Determine the [X, Y] coordinate at the center of the cell enclosing the given text.  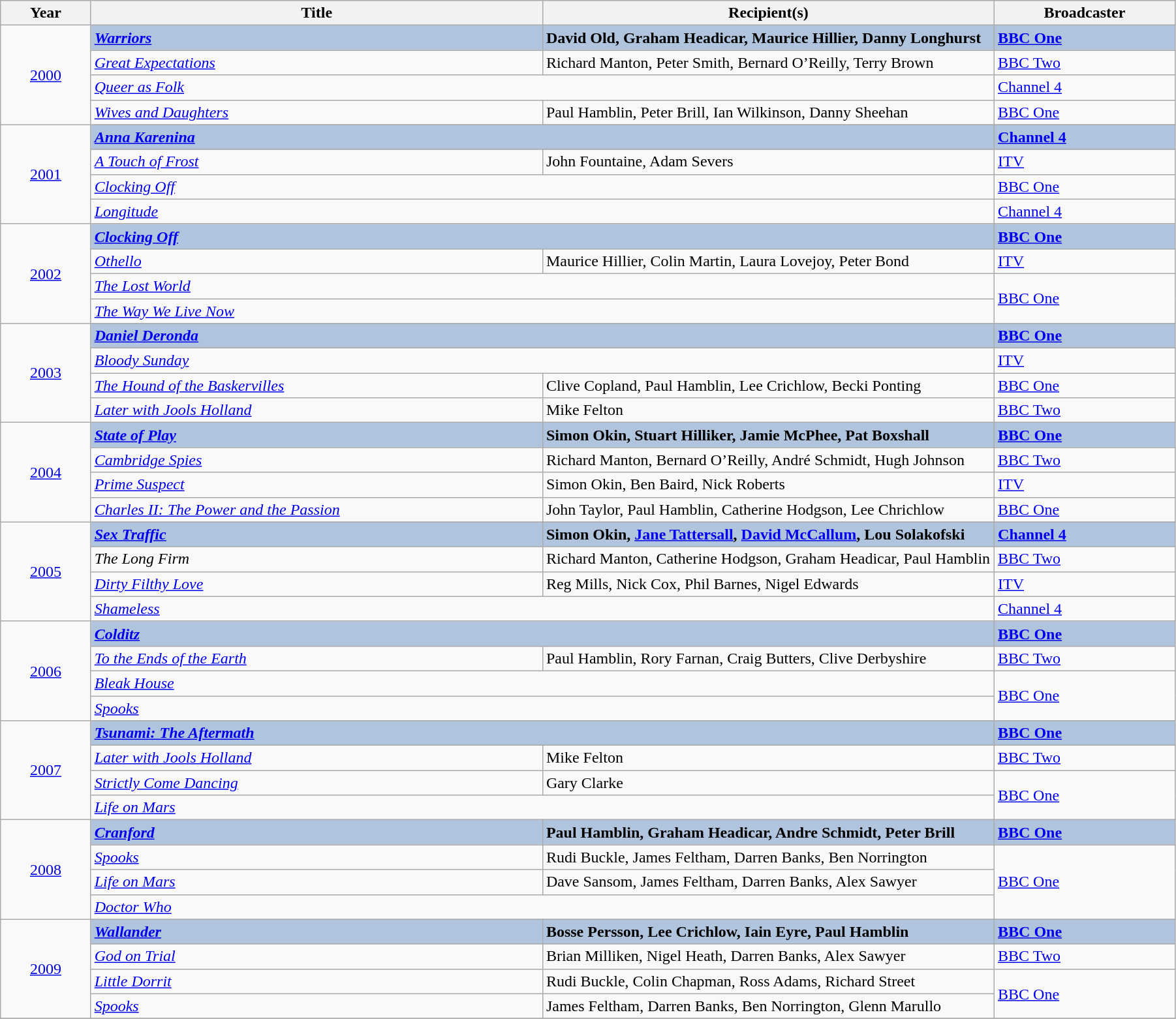
Bloody Sunday [542, 361]
2001 [46, 174]
Rudi Buckle, James Feltham, Darren Banks, Ben Norrington [768, 857]
Clive Copland, Paul Hamblin, Lee Crichlow, Becki Ponting [768, 386]
Paul Hamblin, Peter Brill, Ian Wilkinson, Danny Sheehan [768, 112]
Cambridge Spies [317, 460]
Longitude [542, 211]
James Feltham, Darren Banks, Ben Norrington, Glenn Marullo [768, 1006]
The Long Firm [317, 559]
2008 [46, 870]
Othello [317, 261]
David Old, Graham Headicar, Maurice Hillier, Danny Longhurst [768, 38]
God on Trial [317, 956]
2007 [46, 770]
Queer as Folk [542, 87]
Richard Manton, Bernard O’Reilly, André Schmidt, Hugh Johnson [768, 460]
Shameless [542, 609]
Bosse Persson, Lee Crichlow, Iain Eyre, Paul Hamblin [768, 932]
Recipient(s) [768, 13]
Wives and Daughters [317, 112]
The Way We Live Now [542, 311]
Gary Clarke [768, 783]
2009 [46, 969]
Richard Manton, Catherine Hodgson, Graham Headicar, Paul Hamblin [768, 559]
Year [46, 13]
Charles II: The Power and the Passion [317, 509]
Strictly Come Dancing [317, 783]
2006 [46, 671]
The Hound of the Baskervilles [317, 386]
Simon Okin, Ben Baird, Nick Roberts [768, 485]
Simon Okin, Jane Tattersall, David McCallum, Lou Solakofski [768, 534]
Anna Karenina [542, 137]
Daniel Deronda [542, 336]
2002 [46, 273]
Simon Okin, Stuart Hilliker, Jamie McPhee, Pat Boxshall [768, 435]
Colditz [542, 633]
Little Dorrit [317, 981]
To the Ends of the Earth [317, 658]
Rudi Buckle, Colin Chapman, Ross Adams, Richard Street [768, 981]
Warriors [317, 38]
Paul Hamblin, Rory Farnan, Craig Butters, Clive Derbyshire [768, 658]
2004 [46, 472]
Title [317, 13]
John Taylor, Paul Hamblin, Catherine Hodgson, Lee Chrichlow [768, 509]
State of Play [317, 435]
The Lost World [542, 286]
Dirty Filthy Love [317, 584]
Tsunami: The Aftermath [542, 733]
Bleak House [542, 683]
Paul Hamblin, Graham Headicar, Andre Schmidt, Peter Brill [768, 832]
Brian Milliken, Nigel Heath, Darren Banks, Alex Sawyer [768, 956]
Prime Suspect [317, 485]
2005 [46, 571]
2003 [46, 373]
Reg Mills, Nick Cox, Phil Barnes, Nigel Edwards [768, 584]
Broadcaster [1085, 13]
2000 [46, 75]
Great Expectations [317, 63]
Sex Traffic [317, 534]
Wallander [317, 932]
Maurice Hillier, Colin Martin, Laura Lovejoy, Peter Bond [768, 261]
A Touch of Frost [317, 162]
Richard Manton, Peter Smith, Bernard O’Reilly, Terry Brown [768, 63]
Dave Sansom, James Feltham, Darren Banks, Alex Sawyer [768, 882]
Doctor Who [542, 907]
Cranford [317, 832]
John Fountaine, Adam Severs [768, 162]
